Identify which cell holds the provided text, then report its [x, y] central coordinate. 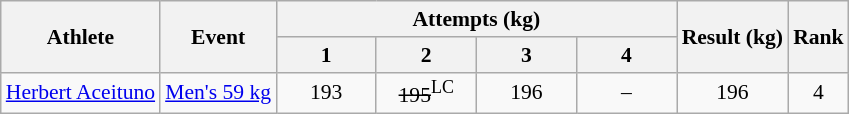
Men's 59 kg [218, 92]
2 [426, 55]
Event [218, 36]
3 [526, 55]
– [626, 92]
195LC [426, 92]
Attempts (kg) [476, 19]
193 [326, 92]
Result (kg) [732, 36]
Athlete [80, 36]
Rank [818, 36]
Herbert Aceituno [80, 92]
1 [326, 55]
